Find where the given text appears and provide that cell's center as (X, Y) coordinate. 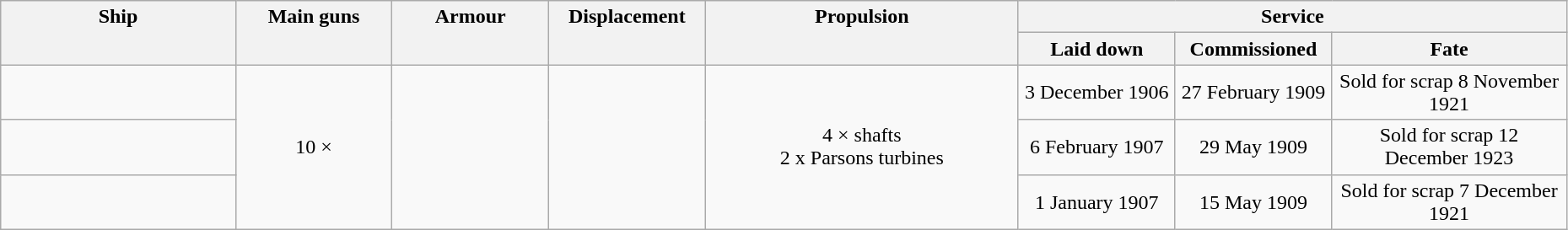
Ship (118, 33)
Displacement (628, 33)
Sold for scrap 8 November 1921 (1449, 93)
10 × (314, 147)
Commissioned (1253, 49)
29 May 1909 (1253, 147)
6 February 1907 (1097, 147)
Main guns (314, 33)
Armour (471, 33)
Sold for scrap 12 December 1923 (1449, 147)
27 February 1909 (1253, 93)
Sold for scrap 7 December 1921 (1449, 202)
1 January 1907 (1097, 202)
Propulsion (862, 33)
Fate (1449, 49)
3 December 1906 (1097, 93)
15 May 1909 (1253, 202)
Laid down (1097, 49)
Service (1292, 17)
4 × shafts2 x Parsons turbines (862, 147)
